Return (X, Y) of the center of cell containing provided text 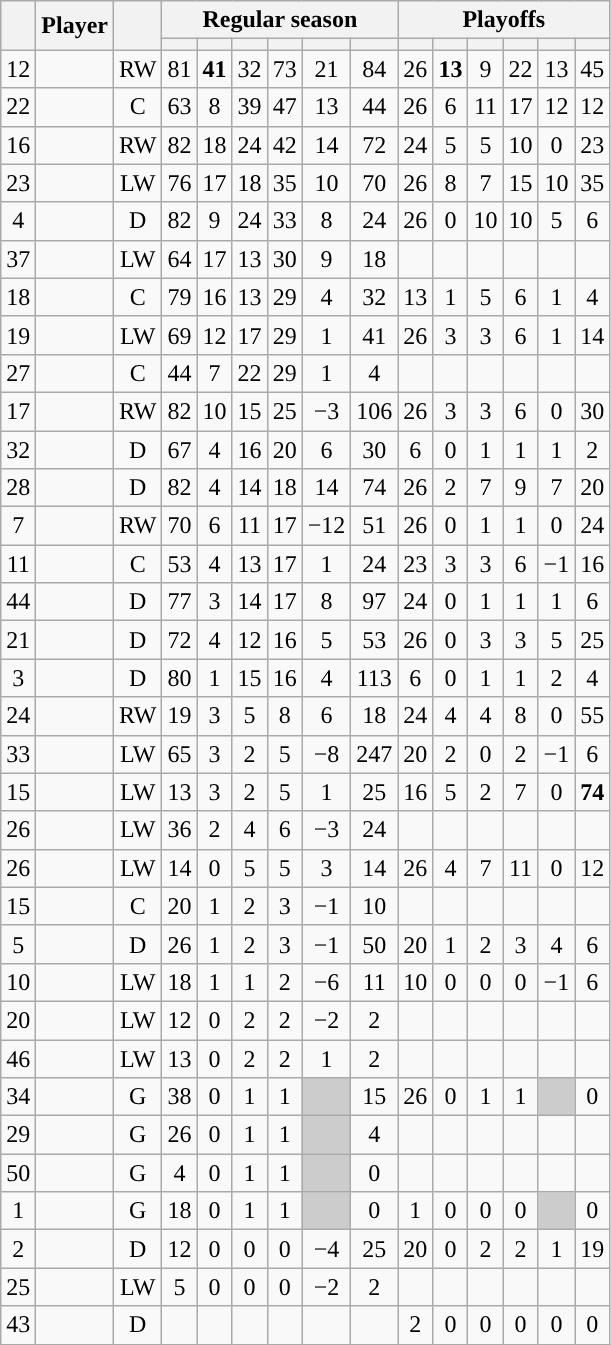
64 (180, 259)
37 (18, 259)
42 (284, 145)
27 (18, 373)
73 (284, 69)
51 (374, 526)
76 (180, 183)
−12 (326, 526)
63 (180, 107)
34 (18, 1097)
97 (374, 602)
77 (180, 602)
65 (180, 754)
69 (180, 335)
247 (374, 754)
46 (18, 1059)
55 (592, 716)
80 (180, 678)
47 (284, 107)
39 (250, 107)
−4 (326, 1249)
−8 (326, 754)
−6 (326, 982)
79 (180, 297)
36 (180, 830)
Playoffs (504, 20)
81 (180, 69)
84 (374, 69)
38 (180, 1097)
Player (75, 26)
28 (18, 488)
106 (374, 411)
Regular season (280, 20)
43 (18, 1325)
113 (374, 678)
45 (592, 69)
67 (180, 449)
